Pinpoint the cell where the given text exists, returning its [x, y] midpoint coordinate. 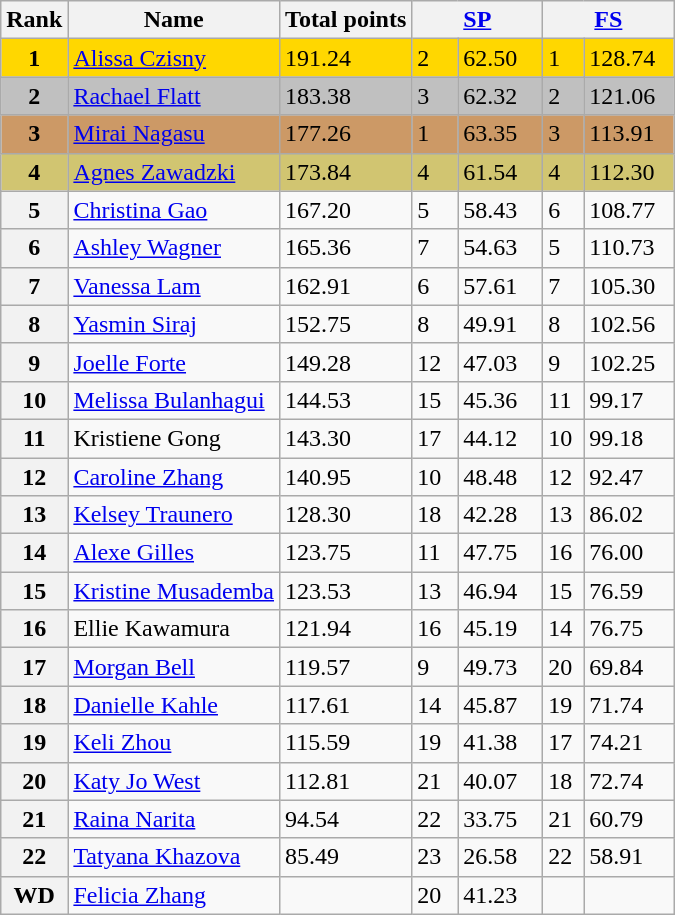
143.30 [346, 438]
45.19 [500, 629]
Rank [34, 20]
Katy Jo West [174, 781]
49.73 [500, 667]
152.75 [346, 324]
112.30 [629, 172]
45.36 [500, 400]
Alissa Czisny [174, 58]
Melissa Bulanhagui [174, 400]
Tatyana Khazova [174, 857]
FS [608, 20]
99.17 [629, 400]
117.61 [346, 705]
23 [435, 857]
41.23 [500, 895]
Yasmin Siraj [174, 324]
72.74 [629, 781]
102.56 [629, 324]
Morgan Bell [174, 667]
74.21 [629, 743]
Kristine Musademba [174, 591]
Ashley Wagner [174, 248]
92.47 [629, 477]
Felicia Zhang [174, 895]
Mirai Nagasu [174, 134]
42.28 [500, 515]
86.02 [629, 515]
121.06 [629, 96]
112.81 [346, 781]
173.84 [346, 172]
Christina Gao [174, 210]
62.32 [500, 96]
47.75 [500, 553]
44.12 [500, 438]
WD [34, 895]
Kelsey Traunero [174, 515]
Alexe Gilles [174, 553]
167.20 [346, 210]
191.24 [346, 58]
33.75 [500, 819]
128.74 [629, 58]
58.43 [500, 210]
113.91 [629, 134]
105.30 [629, 286]
110.73 [629, 248]
54.63 [500, 248]
Rachael Flatt [174, 96]
Raina Narita [174, 819]
Caroline Zhang [174, 477]
Agnes Zawadzki [174, 172]
62.50 [500, 58]
Kristiene Gong [174, 438]
Keli Zhou [174, 743]
40.07 [500, 781]
Ellie Kawamura [174, 629]
61.54 [500, 172]
183.38 [346, 96]
Danielle Kahle [174, 705]
Joelle Forte [174, 362]
123.53 [346, 591]
76.59 [629, 591]
165.36 [346, 248]
60.79 [629, 819]
102.25 [629, 362]
57.61 [500, 286]
47.03 [500, 362]
149.28 [346, 362]
177.26 [346, 134]
Vanessa Lam [174, 286]
SP [478, 20]
63.35 [500, 134]
94.54 [346, 819]
41.38 [500, 743]
121.94 [346, 629]
115.59 [346, 743]
46.94 [500, 591]
85.49 [346, 857]
123.75 [346, 553]
Total points [346, 20]
108.77 [629, 210]
49.91 [500, 324]
99.18 [629, 438]
45.87 [500, 705]
128.30 [346, 515]
76.75 [629, 629]
48.48 [500, 477]
76.00 [629, 553]
119.57 [346, 667]
140.95 [346, 477]
144.53 [346, 400]
71.74 [629, 705]
Name [174, 20]
162.91 [346, 286]
26.58 [500, 857]
69.84 [629, 667]
58.91 [629, 857]
